Determine the [x, y] coordinate at the center of the cell enclosing the given text.  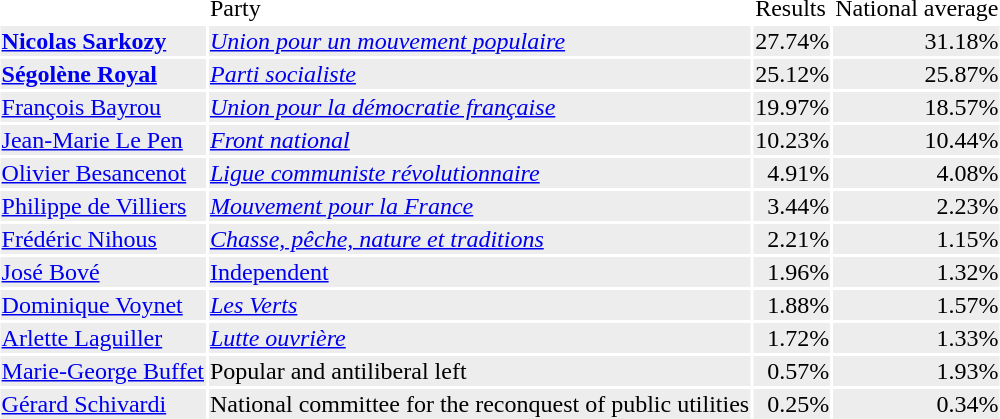
1.32% [917, 272]
Olivier Besancenot [102, 173]
3.44% [792, 206]
0.57% [792, 371]
31.18% [917, 41]
Marie-George Buffet [102, 371]
Parti socialiste [479, 74]
1.93% [917, 371]
François Bayrou [102, 107]
Philippe de Villiers [102, 206]
0.25% [792, 404]
19.97% [792, 107]
Lutte ouvrière [479, 338]
25.87% [917, 74]
1.72% [792, 338]
2.23% [917, 206]
José Bové [102, 272]
Independent [479, 272]
Nicolas Sarkozy [102, 41]
1.33% [917, 338]
Gérard Schivardi [102, 404]
1.96% [792, 272]
Union pour un mouvement populaire [479, 41]
0.34% [917, 404]
1.88% [792, 305]
Les Verts [479, 305]
Ségolène Royal [102, 74]
27.74% [792, 41]
Mouvement pour la France [479, 206]
Ligue communiste révolutionnaire [479, 173]
10.44% [917, 140]
4.91% [792, 173]
Arlette Laguiller [102, 338]
Union pour la démocratie française [479, 107]
National committee for the reconquest of public utilities [479, 404]
2.21% [792, 239]
Dominique Voynet [102, 305]
Front national [479, 140]
25.12% [792, 74]
18.57% [917, 107]
1.15% [917, 239]
10.23% [792, 140]
Jean-Marie Le Pen [102, 140]
Popular and antiliberal left [479, 371]
Chasse, pêche, nature et traditions [479, 239]
1.57% [917, 305]
Frédéric Nihous [102, 239]
4.08% [917, 173]
